Provide the [X, Y] coordinate of the cell's center where the given text is located.  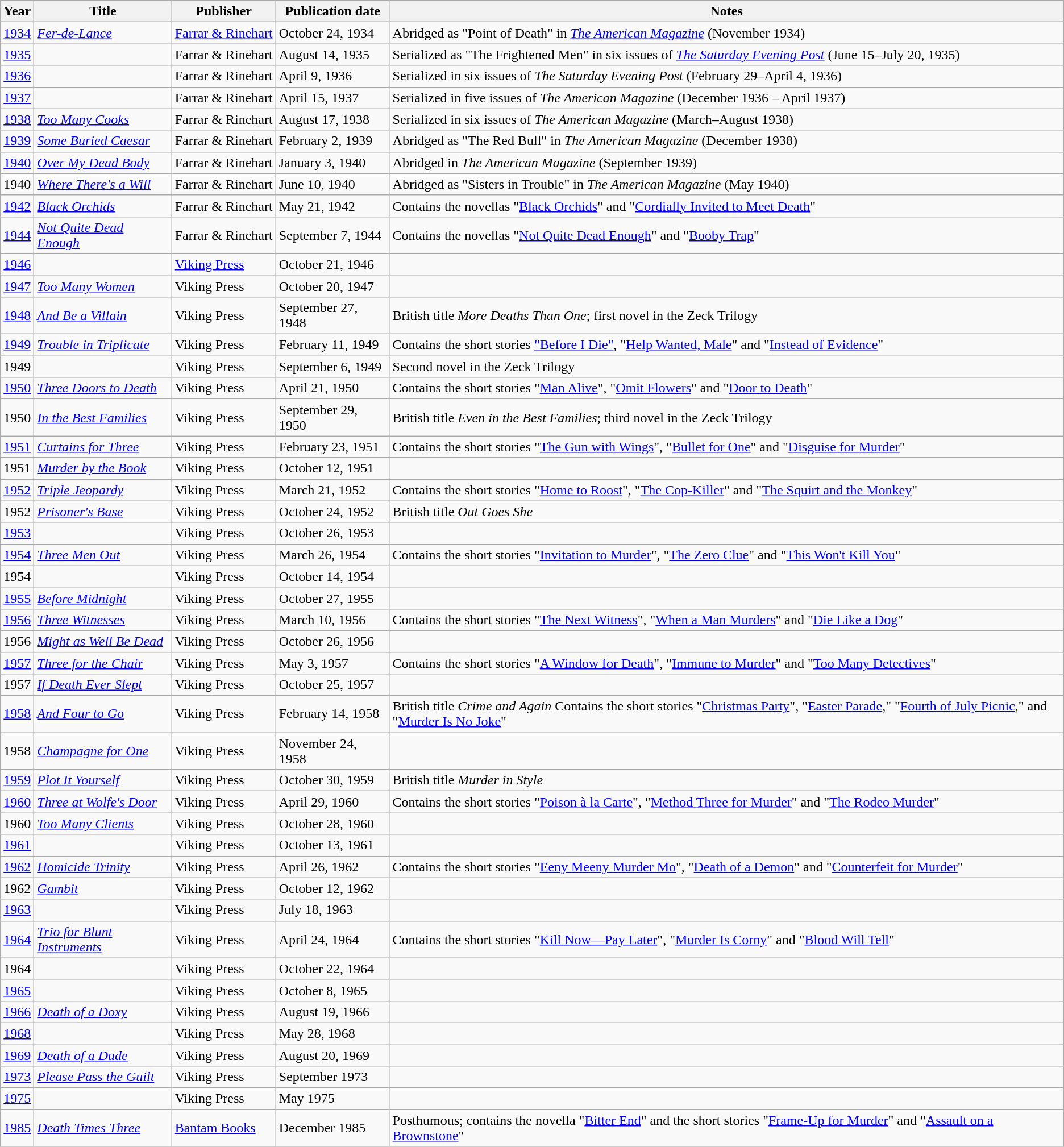
Contains the short stories "Home to Roost", "The Cop-Killer" and "The Squirt and the Monkey" [726, 490]
1947 [17, 286]
1934 [17, 33]
Contains the short stories "Eeny Meeny Murder Mo", "Death of a Demon" and "Counterfeit for Murder" [726, 867]
1938 [17, 119]
Where There's a Will [103, 184]
1946 [17, 264]
Death Times Three [103, 1128]
Second novel in the Zeck Trilogy [726, 367]
Death of a Doxy [103, 1012]
July 18, 1963 [332, 910]
October 14, 1954 [332, 576]
August 19, 1966 [332, 1012]
If Death Ever Slept [103, 685]
Abridged as "Sisters in Trouble" in The American Magazine (May 1940) [726, 184]
April 26, 1962 [332, 867]
August 14, 1935 [332, 55]
Too Many Clients [103, 824]
January 3, 1940 [332, 163]
Serialized in six issues of The American Magazine (March–August 1938) [726, 119]
1937 [17, 98]
Plot It Yourself [103, 780]
Serialized in five issues of The American Magazine (December 1936 – April 1937) [726, 98]
Prisoner's Base [103, 512]
October 12, 1962 [332, 888]
Triple Jeopardy [103, 490]
October 28, 1960 [332, 824]
In the Best Families [103, 417]
Might as Well Be Dead [103, 641]
October 13, 1961 [332, 845]
Champagne for One [103, 751]
Black Orchids [103, 206]
Too Many Women [103, 286]
April 29, 1960 [332, 802]
British title More Deaths Than One; first novel in the Zeck Trilogy [726, 316]
February 2, 1939 [332, 141]
1953 [17, 533]
1985 [17, 1128]
1959 [17, 780]
May 3, 1957 [332, 663]
April 15, 1937 [332, 98]
November 24, 1958 [332, 751]
December 1985 [332, 1128]
1939 [17, 141]
Contains the novellas "Black Orchids" and "Cordially Invited to Meet Death" [726, 206]
Not Quite Dead Enough [103, 235]
Notes [726, 11]
Posthumous; contains the novella "Bitter End" and the short stories "Frame-Up for Murder" and "Assault on a Brownstone" [726, 1128]
September 1973 [332, 1077]
October 22, 1964 [332, 969]
Three at Wolfe's Door [103, 802]
October 24, 1952 [332, 512]
British title Even in the Best Families; third novel in the Zeck Trilogy [726, 417]
Murder by the Book [103, 468]
April 24, 1964 [332, 939]
February 11, 1949 [332, 345]
September 6, 1949 [332, 367]
September 27, 1948 [332, 316]
British title Out Goes She [726, 512]
Publication date [332, 11]
June 10, 1940 [332, 184]
February 23, 1951 [332, 447]
Trouble in Triplicate [103, 345]
Abridged as "The Red Bull" in The American Magazine (December 1938) [726, 141]
Year [17, 11]
1955 [17, 598]
March 21, 1952 [332, 490]
October 27, 1955 [332, 598]
Three Doors to Death [103, 388]
1975 [17, 1099]
Curtains for Three [103, 447]
October 25, 1957 [332, 685]
1942 [17, 206]
Contains the novellas "Not Quite Dead Enough" and "Booby Trap" [726, 235]
1969 [17, 1055]
1965 [17, 990]
October 26, 1953 [332, 533]
October 21, 1946 [332, 264]
Title [103, 11]
Please Pass the Guilt [103, 1077]
Three Men Out [103, 555]
Contains the short stories "Man Alive", "Omit Flowers" and "Door to Death" [726, 388]
Serialized in six issues of The Saturday Evening Post (February 29–April 4, 1936) [726, 76]
February 14, 1958 [332, 714]
1966 [17, 1012]
Contains the short stories "A Window for Death", "Immune to Murder" and "Too Many Detectives" [726, 663]
August 17, 1938 [332, 119]
Gambit [103, 888]
March 10, 1956 [332, 620]
September 7, 1944 [332, 235]
April 9, 1936 [332, 76]
1948 [17, 316]
Three Witnesses [103, 620]
1961 [17, 845]
1963 [17, 910]
Too Many Cooks [103, 119]
Before Midnight [103, 598]
1944 [17, 235]
Contains the short stories "Before I Die", "Help Wanted, Male" and "Instead of Evidence" [726, 345]
1973 [17, 1077]
October 26, 1956 [332, 641]
October 20, 1947 [332, 286]
August 20, 1969 [332, 1055]
Trio for Blunt Instruments [103, 939]
October 12, 1951 [332, 468]
March 26, 1954 [332, 555]
Some Buried Caesar [103, 141]
Serialized as "The Frightened Men" in six issues of The Saturday Evening Post (June 15–July 20, 1935) [726, 55]
April 21, 1950 [332, 388]
Homicide Trinity [103, 867]
And Be a Villain [103, 316]
September 29, 1950 [332, 417]
October 8, 1965 [332, 990]
Death of a Dude [103, 1055]
British title Murder in Style [726, 780]
Contains the short stories "The Next Witness", "When a Man Murders" and "Die Like a Dog" [726, 620]
Contains the short stories "Invitation to Murder", "The Zero Clue" and "This Won't Kill You" [726, 555]
May 21, 1942 [332, 206]
October 24, 1934 [332, 33]
Contains the short stories "Poison à la Carte", "Method Three for Murder" and "The Rodeo Murder" [726, 802]
Bantam Books [224, 1128]
Three for the Chair [103, 663]
Publisher [224, 11]
October 30, 1959 [332, 780]
Fer-de-Lance [103, 33]
May 1975 [332, 1099]
Over My Dead Body [103, 163]
Contains the short stories "The Gun with Wings", "Bullet for One" and "Disguise for Murder" [726, 447]
1936 [17, 76]
Contains the short stories "Kill Now—Pay Later", "Murder Is Corny" and "Blood Will Tell" [726, 939]
1968 [17, 1033]
Abridged in The American Magazine (September 1939) [726, 163]
British title Crime and Again Contains the short stories "Christmas Party", "Easter Parade," "Fourth of July Picnic," and "Murder Is No Joke" [726, 714]
May 28, 1968 [332, 1033]
Abridged as "Point of Death" in The American Magazine (November 1934) [726, 33]
1935 [17, 55]
And Four to Go [103, 714]
